Scan for the cell matching the given text and deliver its (x, y) coordinate at center. 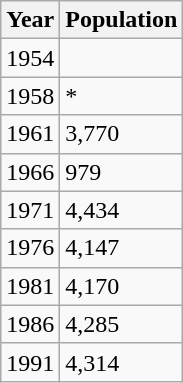
1961 (30, 134)
4,314 (122, 362)
4,285 (122, 324)
4,170 (122, 286)
1981 (30, 286)
1986 (30, 324)
1991 (30, 362)
Population (122, 20)
4,434 (122, 210)
1971 (30, 210)
* (122, 96)
979 (122, 172)
1966 (30, 172)
Year (30, 20)
3,770 (122, 134)
1958 (30, 96)
4,147 (122, 248)
1954 (30, 58)
1976 (30, 248)
